Extract the (X, Y) coordinate from the center of the cell holding the provided text.  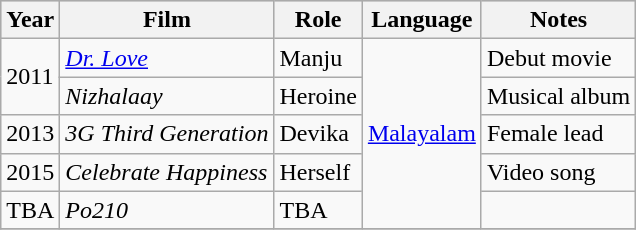
Year (30, 20)
Female lead (558, 134)
Musical album (558, 96)
2011 (30, 77)
Dr. Love (167, 58)
Film (167, 20)
Manju (318, 58)
Celebrate Happiness (167, 172)
Role (318, 20)
3G Third Generation (167, 134)
Nizhalaay (167, 96)
Language (422, 20)
2015 (30, 172)
Devika (318, 134)
2013 (30, 134)
Heroine (318, 96)
Debut movie (558, 58)
Video song (558, 172)
Po210 (167, 210)
Notes (558, 20)
Malayalam (422, 134)
Herself (318, 172)
